Return the (x, y) coordinate for the center point of the cell that contains the specified text.  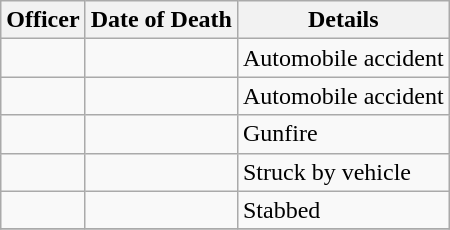
Date of Death (161, 20)
Gunfire (343, 134)
Stabbed (343, 210)
Officer (43, 20)
Struck by vehicle (343, 172)
Details (343, 20)
